Capture the cell that displays the provided text and extract its (X, Y) central coordinate. 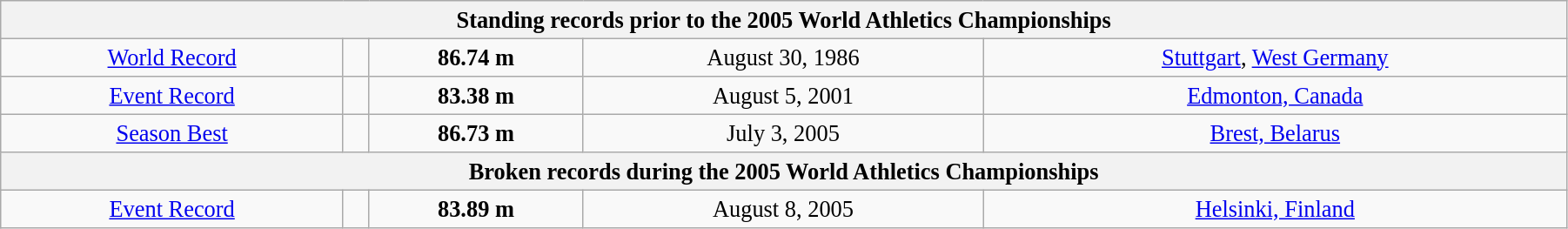
Stuttgart, West Germany (1275, 57)
July 3, 2005 (783, 133)
Brest, Belarus (1275, 133)
Broken records during the 2005 World Athletics Championships (784, 172)
Edmonton, Canada (1275, 95)
86.74 m (476, 57)
August 30, 1986 (783, 57)
August 8, 2005 (783, 209)
83.38 m (476, 95)
Helsinki, Finland (1275, 209)
August 5, 2001 (783, 95)
86.73 m (476, 133)
83.89 m (476, 209)
Season Best (172, 133)
World Record (172, 57)
Standing records prior to the 2005 World Athletics Championships (784, 19)
